Determine the [X, Y] coordinate at the center of the cell enclosing the given text.  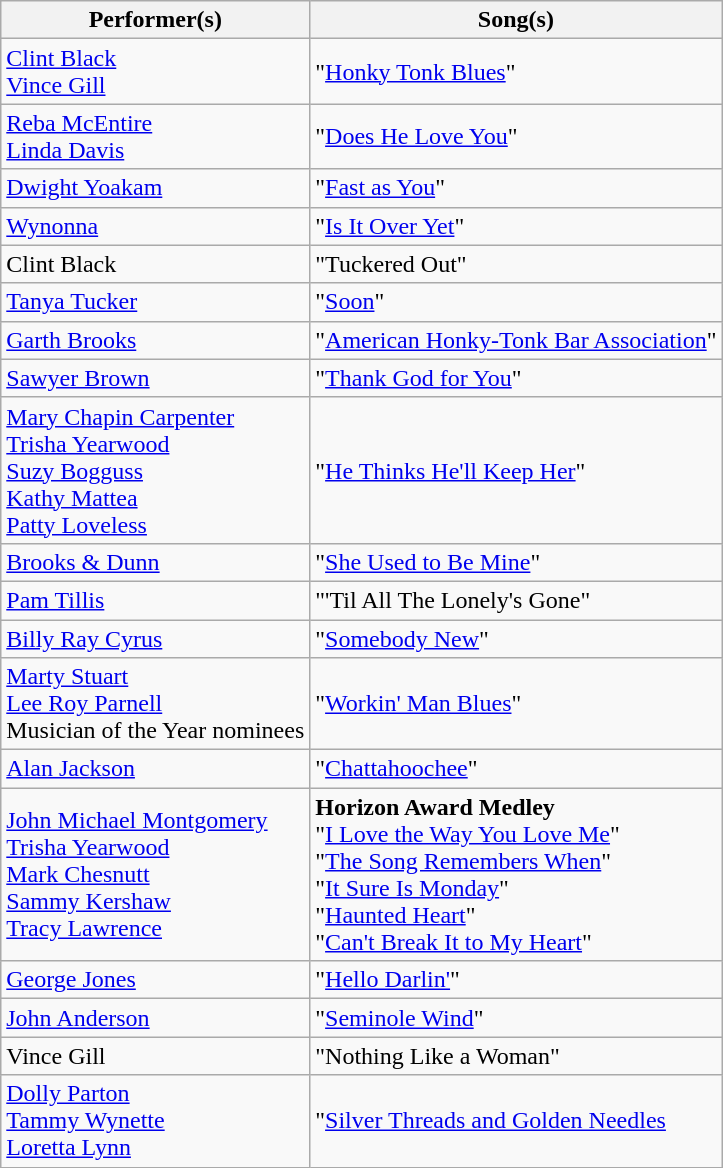
"Workin' Man Blues" [516, 704]
John Michael MontgomeryTrisha YearwoodMark ChesnuttSammy KershawTracy Lawrence [156, 874]
"Tuckered Out" [516, 264]
Performer(s) [156, 20]
Dolly PartonTammy WynetteLoretta Lynn [156, 1121]
Vince Gill [156, 1056]
Dwight Yoakam [156, 188]
"Thank God for You" [516, 378]
Song(s) [516, 20]
John Anderson [156, 1018]
"Seminole Wind" [516, 1018]
Brooks & Dunn [156, 562]
"Honky Tonk Blues" [516, 72]
"'Til All The Lonely's Gone" [516, 600]
Garth Brooks [156, 340]
"Soon" [516, 302]
Pam Tillis [156, 600]
Alan Jackson [156, 769]
"Silver Threads and Golden Needles [516, 1121]
"Somebody New" [516, 639]
Sawyer Brown [156, 378]
"Does He Love You" [516, 136]
Clint BlackVince Gill [156, 72]
Tanya Tucker [156, 302]
"He Thinks He'll Keep Her" [516, 470]
Reba McEntireLinda Davis [156, 136]
"She Used to Be Mine" [516, 562]
George Jones [156, 980]
"Chattahoochee" [516, 769]
Marty StuartLee Roy ParnellMusician of the Year nominees [156, 704]
"Is It Over Yet" [516, 226]
Mary Chapin CarpenterTrisha YearwoodSuzy BoggussKathy MatteaPatty Loveless [156, 470]
"American Honky-Tonk Bar Association" [516, 340]
"Fast as You" [516, 188]
"Nothing Like a Woman" [516, 1056]
Horizon Award Medley"I Love the Way You Love Me""The Song Remembers When""It Sure Is Monday""Haunted Heart""Can't Break It to My Heart" [516, 874]
Wynonna [156, 226]
Clint Black [156, 264]
"Hello Darlin'" [516, 980]
Billy Ray Cyrus [156, 639]
